Search for the cell housing the specified text and yield its (X, Y) center coordinate. 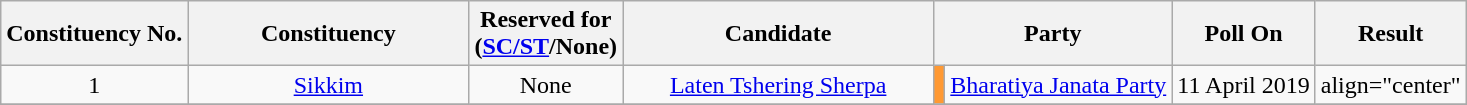
Party (1053, 34)
Laten Tshering Sherpa (778, 85)
Sikkim (328, 85)
1 (94, 85)
None (546, 85)
Candidate (778, 34)
Poll On (1244, 34)
align="center" (1390, 85)
Result (1390, 34)
11 April 2019 (1244, 85)
Constituency (328, 34)
Constituency No. (94, 34)
Bharatiya Janata Party (1058, 85)
Reserved for(SC/ST/None) (546, 34)
